From the cell containing the given text, extract its center point as [X, Y] coordinate. 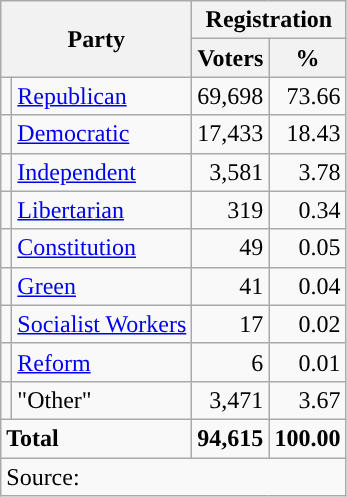
Independent [102, 172]
3,581 [230, 172]
0.05 [308, 248]
Registration [269, 20]
69,698 [230, 96]
Voters [230, 58]
3.67 [308, 400]
319 [230, 210]
73.66 [308, 96]
41 [230, 286]
49 [230, 248]
0.04 [308, 286]
100.00 [308, 438]
"Other" [102, 400]
6 [230, 362]
0.34 [308, 210]
Green [102, 286]
Democratic [102, 134]
Republican [102, 96]
% [308, 58]
3.78 [308, 172]
0.01 [308, 362]
Constitution [102, 248]
0.02 [308, 324]
Reform [102, 362]
18.43 [308, 134]
94,615 [230, 438]
17 [230, 324]
Libertarian [102, 210]
Source: [174, 477]
3,471 [230, 400]
17,433 [230, 134]
Total [96, 438]
Socialist Workers [102, 324]
Party [96, 39]
